Search for the cell housing the specified text and yield its [X, Y] center coordinate. 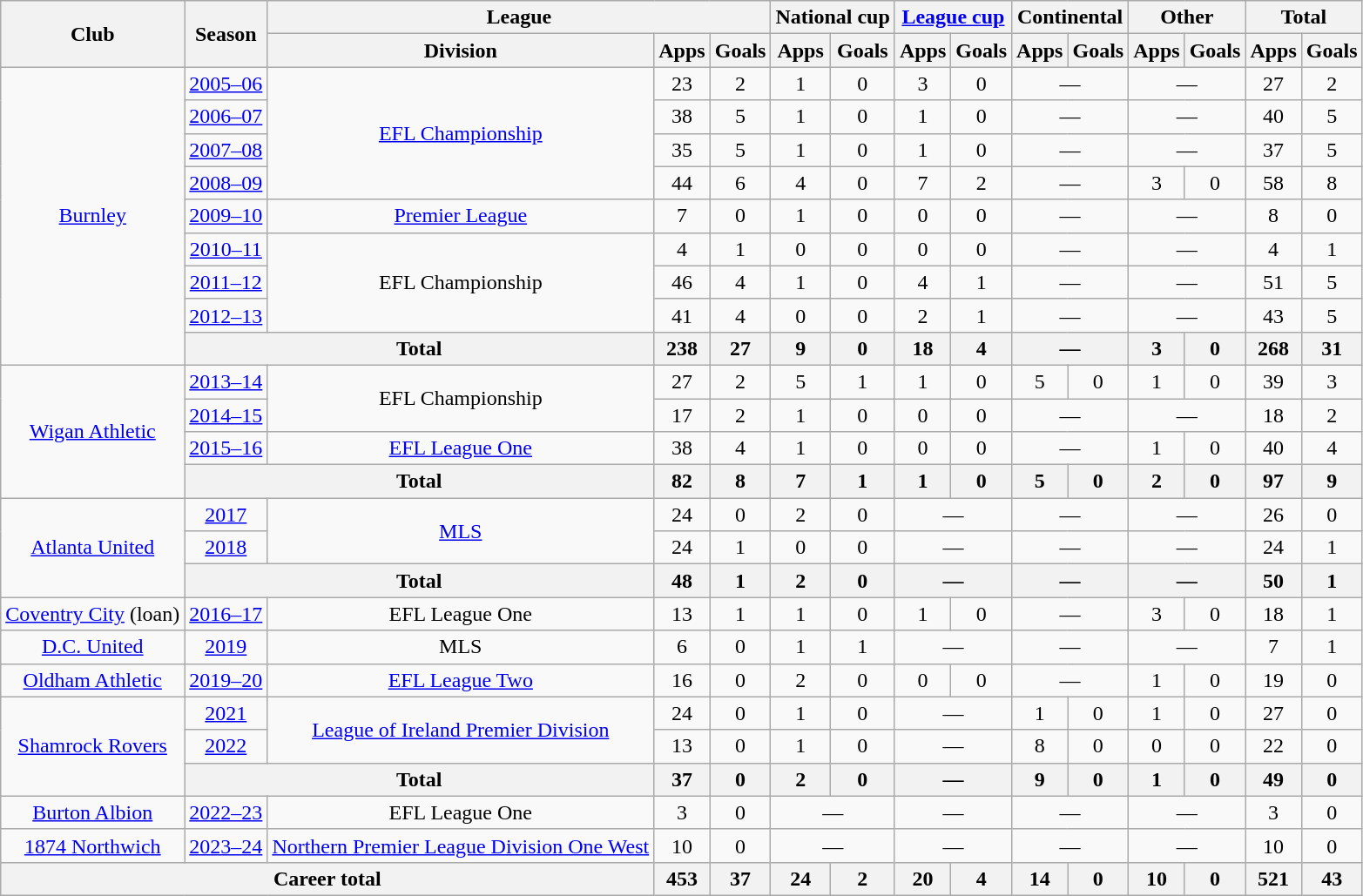
2023–24 [226, 845]
268 [1273, 348]
19 [1273, 680]
Oldham Athletic [92, 680]
238 [682, 348]
League cup [953, 17]
22 [1273, 746]
Premier League [461, 216]
31 [1332, 348]
2008–09 [226, 183]
2022 [226, 746]
26 [1273, 515]
41 [682, 315]
23 [682, 84]
D.C. United [92, 647]
Atlanta United [92, 548]
Season [226, 34]
453 [682, 879]
49 [1273, 779]
2006–07 [226, 117]
2012–13 [226, 315]
Continental [1070, 17]
Club [92, 34]
82 [682, 482]
2022–23 [226, 812]
48 [682, 581]
Burton Albion [92, 812]
521 [1273, 879]
58 [1273, 183]
2018 [226, 548]
46 [682, 282]
League of Ireland Premier Division [461, 730]
Division [461, 51]
97 [1273, 482]
2010–11 [226, 249]
2009–10 [226, 216]
League [519, 17]
National cup [833, 17]
Northern Premier League Division One West [461, 845]
Wigan Athletic [92, 431]
50 [1273, 581]
39 [1273, 381]
20 [922, 879]
2019 [226, 647]
44 [682, 183]
2005–06 [226, 84]
2011–12 [226, 282]
Career total [327, 879]
2007–08 [226, 150]
17 [682, 415]
EFL League Two [461, 680]
35 [682, 150]
2015–16 [226, 448]
2017 [226, 515]
Burnley [92, 216]
2016–17 [226, 614]
2021 [226, 713]
2014–15 [226, 415]
2019–20 [226, 680]
16 [682, 680]
Other [1187, 17]
1874 Northwich [92, 845]
Coventry City (loan) [92, 614]
14 [1040, 879]
51 [1273, 282]
Shamrock Rovers [92, 746]
2013–14 [226, 381]
